Output the (x, y) coordinate of the center of the cell containing the given text.  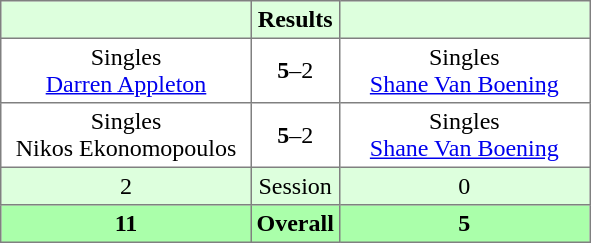
0 (464, 186)
5 (464, 224)
Overall (295, 224)
Session (295, 186)
Results (295, 20)
SinglesDarren Appleton (126, 70)
11 (126, 224)
SinglesNikos Ekonomopoulos (126, 135)
2 (126, 186)
